Determine the [X, Y] coordinate at the center of the cell enclosing the given text.  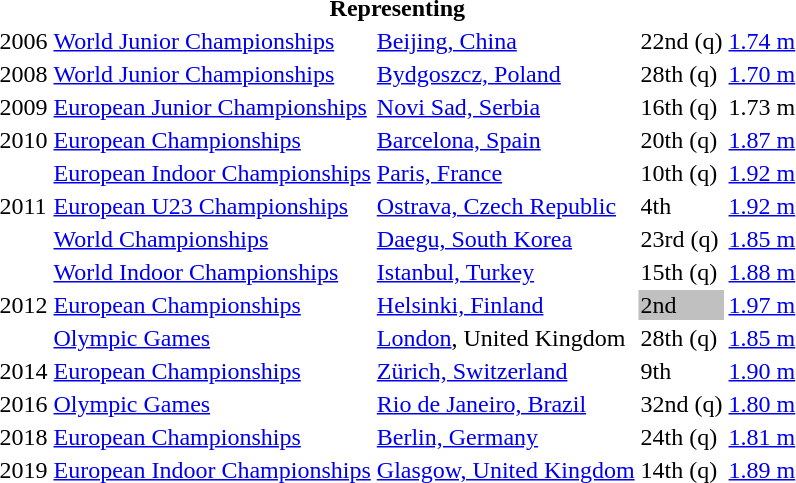
20th (q) [682, 140]
24th (q) [682, 437]
32nd (q) [682, 404]
22nd (q) [682, 41]
16th (q) [682, 107]
World Indoor Championships [212, 272]
15th (q) [682, 272]
Berlin, Germany [506, 437]
Novi Sad, Serbia [506, 107]
Barcelona, Spain [506, 140]
European Indoor Championships [212, 173]
European Junior Championships [212, 107]
Helsinki, Finland [506, 305]
Ostrava, Czech Republic [506, 206]
Daegu, South Korea [506, 239]
London, United Kingdom [506, 338]
Beijing, China [506, 41]
10th (q) [682, 173]
4th [682, 206]
European U23 Championships [212, 206]
Istanbul, Turkey [506, 272]
World Championships [212, 239]
23rd (q) [682, 239]
Zürich, Switzerland [506, 371]
2nd [682, 305]
Rio de Janeiro, Brazil [506, 404]
Bydgoszcz, Poland [506, 74]
Paris, France [506, 173]
9th [682, 371]
